Provide the [X, Y] coordinate of the cell's center where the given text is located.  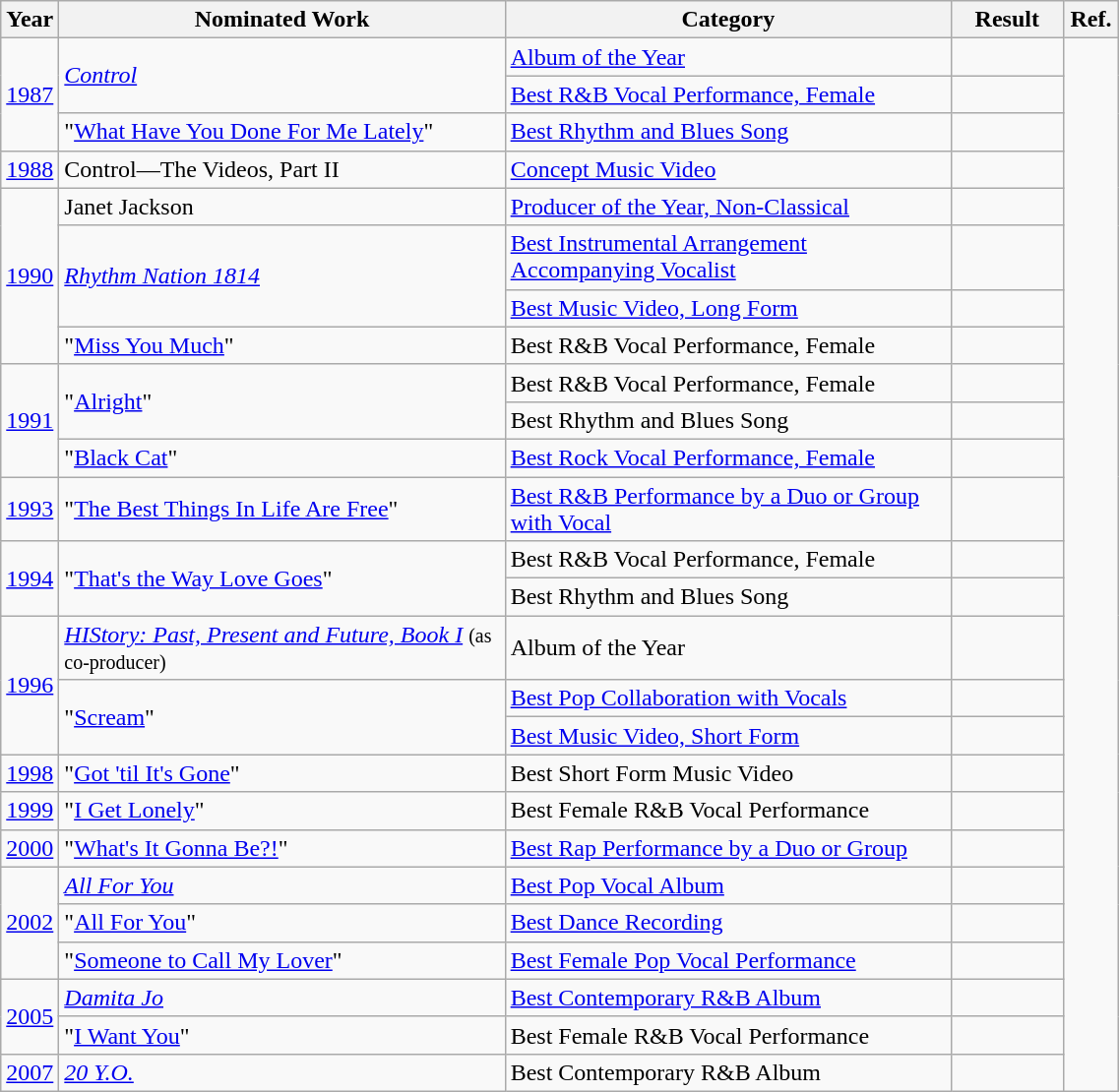
"Someone to Call My Lover" [281, 960]
Best Music Video, Long Form [728, 308]
1998 [30, 773]
"What Have You Done For Me Lately" [281, 132]
1999 [30, 811]
Nominated Work [281, 20]
Producer of the Year, Non-Classical [728, 207]
Ref. [1090, 20]
Best Instrumental Arrangement Accompanying Vocalist [728, 258]
"I Get Lonely" [281, 811]
2005 [30, 1016]
Concept Music Video [728, 169]
Best Short Form Music Video [728, 773]
Best Pop Collaboration with Vocals [728, 698]
1990 [30, 275]
2007 [30, 1072]
1994 [30, 578]
Best Rap Performance by a Duo or Group [728, 848]
"Black Cat" [281, 457]
Rhythm Nation 1814 [281, 275]
2000 [30, 848]
"I Want You" [281, 1035]
2002 [30, 923]
Result [1008, 20]
1991 [30, 420]
"Scream" [281, 717]
"All For You" [281, 923]
All For You [281, 885]
1996 [30, 685]
"The Best Things In Life Are Free" [281, 508]
HIStory: Past, Present and Future, Book I (as co-producer) [281, 647]
20 Y.O. [281, 1072]
Janet Jackson [281, 207]
"That's the Way Love Goes" [281, 578]
"Got 'til It's Gone" [281, 773]
Best Pop Vocal Album [728, 885]
"Alright" [281, 401]
1987 [30, 94]
Best Dance Recording [728, 923]
Control—The Videos, Part II [281, 169]
Damita Jo [281, 998]
Best Female Pop Vocal Performance [728, 960]
Best Rock Vocal Performance, Female [728, 457]
Best R&B Performance by a Duo or Group with Vocal [728, 508]
"What's It Gonna Be?!" [281, 848]
Control [281, 76]
Year [30, 20]
"Miss You Much" [281, 345]
1988 [30, 169]
Category [728, 20]
1993 [30, 508]
Best Music Video, Short Form [728, 736]
